Return the [x, y] coordinate for the center point of the cell that contains the specified text.  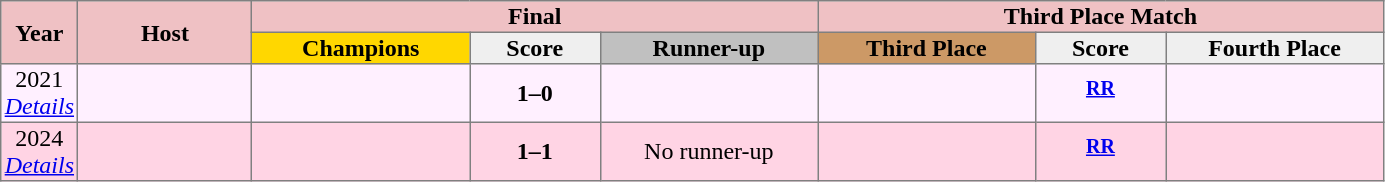
Champions [361, 48]
Year [40, 32]
Third Place [927, 48]
Host [165, 32]
Final [535, 17]
Third Place Match [1101, 17]
2021Details [40, 93]
1–0 [536, 93]
No runner-up [709, 151]
Fourth Place [1275, 48]
1–1 [536, 151]
2024Details [40, 151]
Runner-up [709, 48]
